Search for the cell housing the specified text and yield its [x, y] center coordinate. 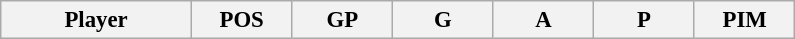
G [444, 20]
PIM [744, 20]
POS [242, 20]
A [544, 20]
GP [342, 20]
P [644, 20]
Player [96, 20]
